From the cell containing the given text, extract its center point as [X, Y] coordinate. 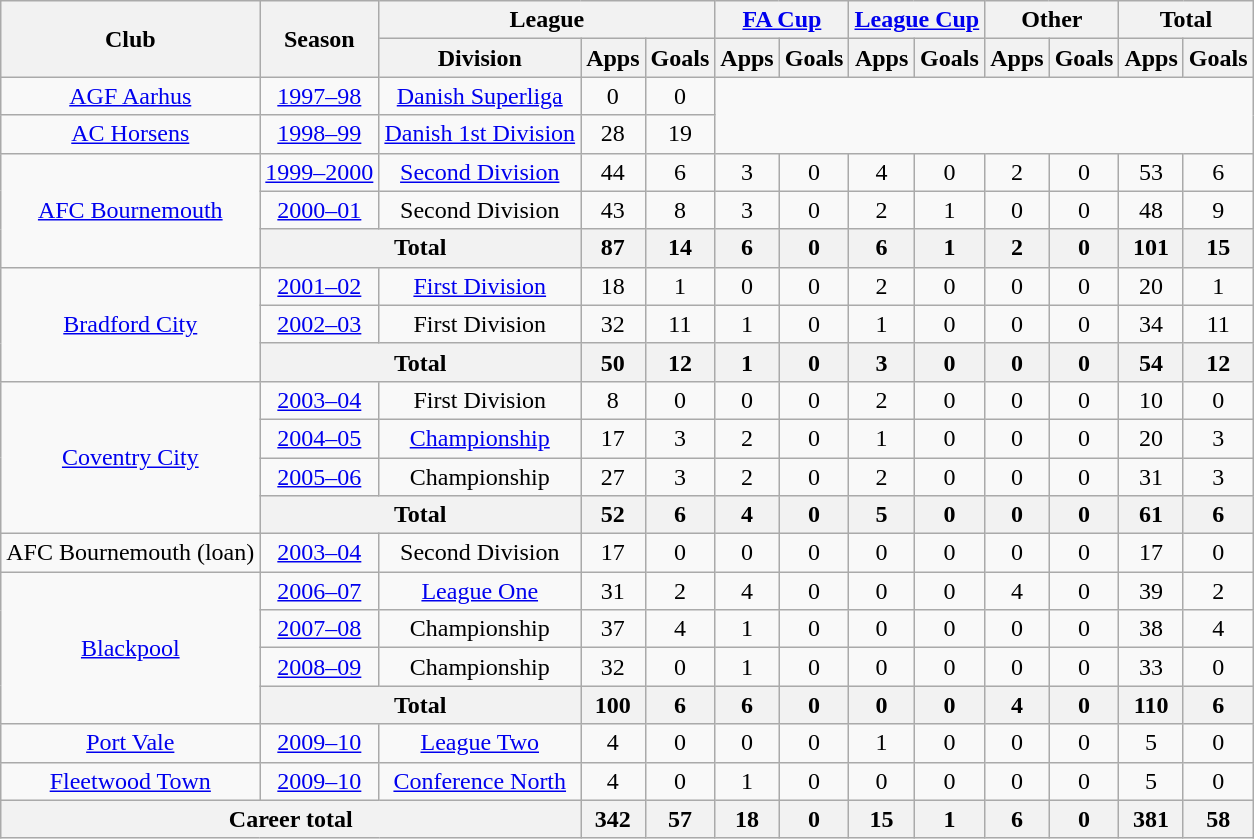
Career total [291, 819]
58 [1218, 819]
52 [613, 515]
Coventry City [130, 457]
AGF Aarhus [130, 96]
AFC Bournemouth (loan) [130, 553]
53 [1151, 172]
League Two [480, 743]
1999–2000 [320, 172]
110 [1151, 705]
2000–01 [320, 210]
27 [613, 477]
342 [613, 819]
Blackpool [130, 648]
10 [1151, 400]
AFC Bournemouth [130, 210]
43 [613, 210]
100 [613, 705]
2008–09 [320, 667]
54 [1151, 362]
Danish Superliga [480, 96]
87 [613, 248]
33 [1151, 667]
9 [1218, 210]
2001–02 [320, 286]
381 [1151, 819]
League One [480, 591]
Club [130, 39]
57 [680, 819]
2007–08 [320, 629]
Bradford City [130, 324]
48 [1151, 210]
38 [1151, 629]
14 [680, 248]
39 [1151, 591]
2002–03 [320, 324]
FA Cup [782, 20]
101 [1151, 248]
2005–06 [320, 477]
Division [480, 58]
1997–98 [320, 96]
AC Horsens [130, 134]
28 [613, 134]
50 [613, 362]
61 [1151, 515]
Port Vale [130, 743]
2004–05 [320, 438]
44 [613, 172]
Conference North [480, 781]
37 [613, 629]
League Cup [917, 20]
2006–07 [320, 591]
Danish 1st Division [480, 134]
Fleetwood Town [130, 781]
1998–99 [320, 134]
Season [320, 39]
League [547, 20]
Other [1052, 20]
34 [1151, 324]
19 [680, 134]
